Provide the (X, Y) coordinate of the cell's center where the given text is located.  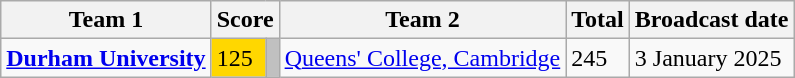
125 (238, 58)
Broadcast date (712, 20)
3 January 2025 (712, 58)
Queens' College, Cambridge (422, 58)
Durham University (106, 58)
245 (598, 58)
Team 2 (422, 20)
Score (245, 20)
Total (598, 20)
Team 1 (106, 20)
